Identify which cell holds the provided text, then report its (x, y) central coordinate. 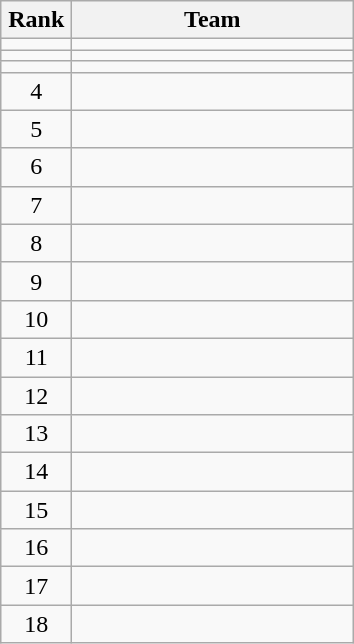
11 (36, 357)
12 (36, 395)
Rank (36, 20)
7 (36, 205)
13 (36, 434)
16 (36, 548)
18 (36, 624)
14 (36, 472)
9 (36, 281)
4 (36, 91)
15 (36, 510)
6 (36, 167)
17 (36, 586)
5 (36, 129)
8 (36, 243)
10 (36, 319)
Team (212, 20)
